Pinpoint the cell where the given text exists, returning its (x, y) midpoint coordinate. 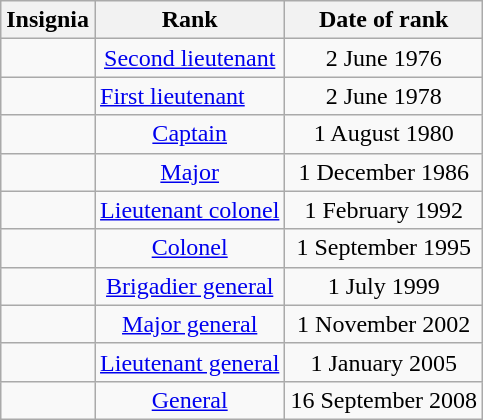
Lieutenant general (190, 362)
1 July 1999 (384, 286)
First lieutenant (190, 96)
Major (190, 172)
Lieutenant colonel (190, 210)
1 January 2005 (384, 362)
General (190, 400)
Insignia (48, 20)
1 December 1986 (384, 172)
Date of rank (384, 20)
Major general (190, 324)
1 November 2002 (384, 324)
Colonel (190, 248)
Captain (190, 134)
Second lieutenant (190, 58)
1 August 1980 (384, 134)
1 February 1992 (384, 210)
Brigadier general (190, 286)
16 September 2008 (384, 400)
2 June 1978 (384, 96)
Rank (190, 20)
2 June 1976 (384, 58)
1 September 1995 (384, 248)
